For the text-containing cell, return its midpoint in (x, y) coordinate format. 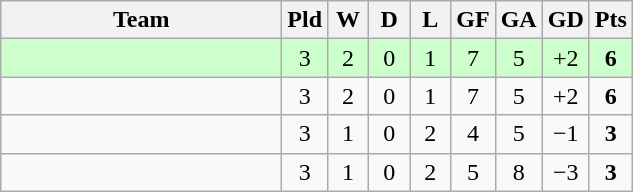
8 (518, 172)
Pld (305, 20)
W (348, 20)
D (390, 20)
L (430, 20)
−3 (566, 172)
GA (518, 20)
−1 (566, 134)
GD (566, 20)
Team (142, 20)
GF (473, 20)
Pts (610, 20)
4 (473, 134)
